Output the [X, Y] coordinate of the center of the cell containing the given text.  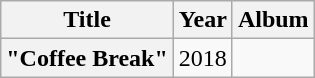
Title [88, 20]
"Coffee Break" [88, 58]
Year [202, 20]
2018 [202, 58]
Album [273, 20]
